Search for the cell housing the specified text and yield its [x, y] center coordinate. 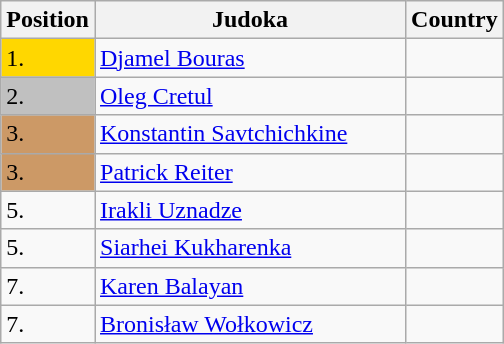
Position [48, 20]
Country [455, 20]
Siarhei Kukharenka [250, 248]
Patrick Reiter [250, 172]
Judoka [250, 20]
Konstantin Savtchichkine [250, 134]
Djamel Bouras [250, 58]
Karen Balayan [250, 286]
2. [48, 96]
1. [48, 58]
Irakli Uznadze [250, 210]
Oleg Cretul [250, 96]
Bronisław Wołkowicz [250, 324]
